Identify which cell holds the provided text, then report its [X, Y] central coordinate. 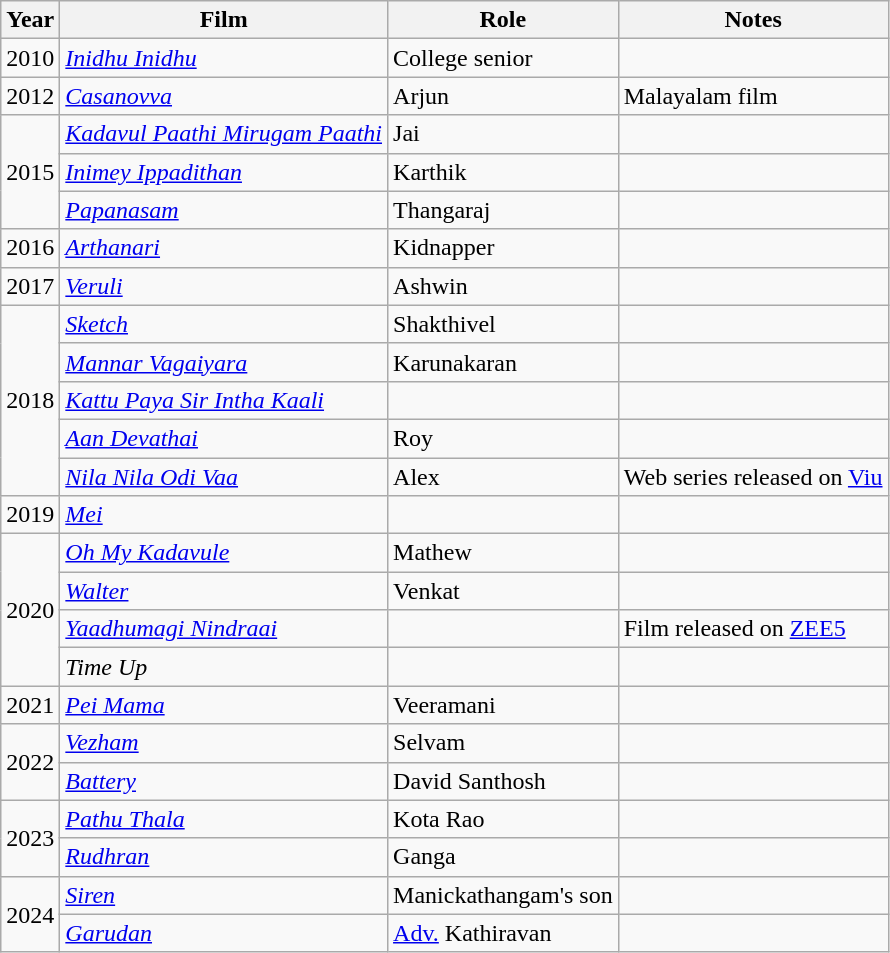
Time Up [224, 667]
Kota Rao [504, 819]
Role [504, 20]
Mei [224, 515]
Mannar Vagaiyara [224, 362]
Kidnapper [504, 248]
Vezham [224, 743]
Manickathangam's son [504, 895]
Venkat [504, 591]
Arthanari [224, 248]
2020 [30, 610]
2012 [30, 96]
Jai [504, 134]
Oh My Kadavule [224, 553]
Ashwin [504, 286]
Casanovva [224, 96]
Malayalam film [753, 96]
Selvam [504, 743]
Kadavul Paathi Mirugam Paathi [224, 134]
Pathu Thala [224, 819]
Ganga [504, 857]
Nila Nila Odi Vaa [224, 477]
2023 [30, 838]
Walter [224, 591]
Yaadhumagi Nindraai [224, 629]
2015 [30, 172]
Inidhu Inidhu [224, 58]
Shakthivel [504, 324]
2016 [30, 248]
Sketch [224, 324]
2017 [30, 286]
Inimey Ippadithan [224, 172]
College senior [504, 58]
Aan Devathai [224, 438]
Notes [753, 20]
Karunakaran [504, 362]
Rudhran [224, 857]
Pei Mama [224, 705]
Web series released on Viu [753, 477]
2024 [30, 914]
Veeramani [504, 705]
2018 [30, 400]
Mathew [504, 553]
Veruli [224, 286]
Thangaraj [504, 210]
Siren [224, 895]
2010 [30, 58]
Garudan [224, 933]
2019 [30, 515]
Film released on ZEE5 [753, 629]
Adv. Kathiravan [504, 933]
2021 [30, 705]
Kattu Paya Sir Intha Kaali [224, 400]
Year [30, 20]
Battery [224, 781]
Arjun [504, 96]
Film [224, 20]
2022 [30, 762]
David Santhosh [504, 781]
Karthik [504, 172]
Alex [504, 477]
Papanasam [224, 210]
Roy [504, 438]
